For the text-containing cell, return its midpoint in [X, Y] coordinate format. 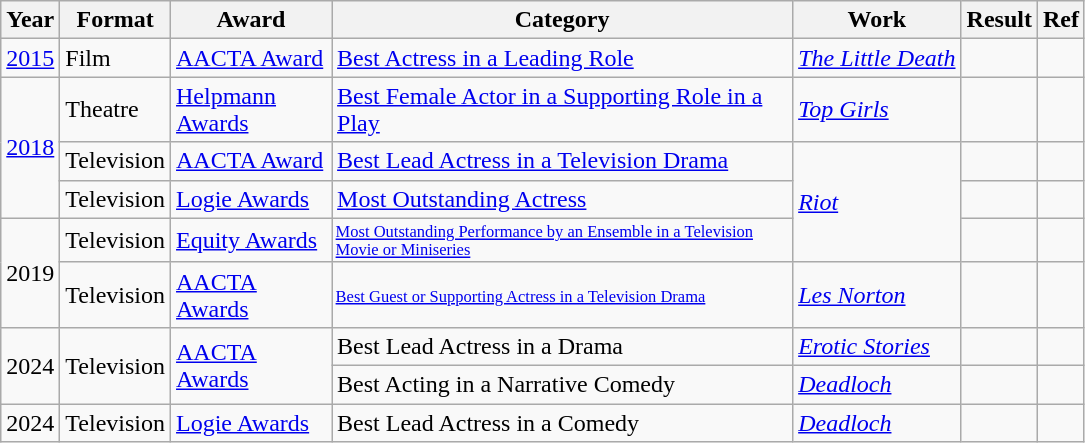
Best Acting in a Narrative Comedy [562, 385]
Most Outstanding Actress [562, 199]
Most Outstanding Performance by an Ensemble in a Television Movie or Miniseries [562, 240]
Format [116, 20]
Category [562, 20]
Best Female Actor in a Supporting Role in a Play [562, 110]
Les Norton [877, 294]
2019 [30, 272]
The Little Death [877, 58]
Theatre [116, 110]
2018 [30, 148]
Erotic Stories [877, 346]
Best Lead Actress in a Television Drama [562, 161]
Best Actress in a Leading Role [562, 58]
2015 [30, 58]
Work [877, 20]
Top Girls [877, 110]
Best Guest or Supporting Actress in a Television Drama [562, 294]
Film [116, 58]
Equity Awards [252, 240]
Ref [1060, 20]
Award [252, 20]
Best Lead Actress in a Comedy [562, 423]
Result [999, 20]
Year [30, 20]
Helpmann Awards [252, 110]
Riot [877, 202]
Best Lead Actress in a Drama [562, 346]
